Identify which cell holds the provided text, then report its [X, Y] central coordinate. 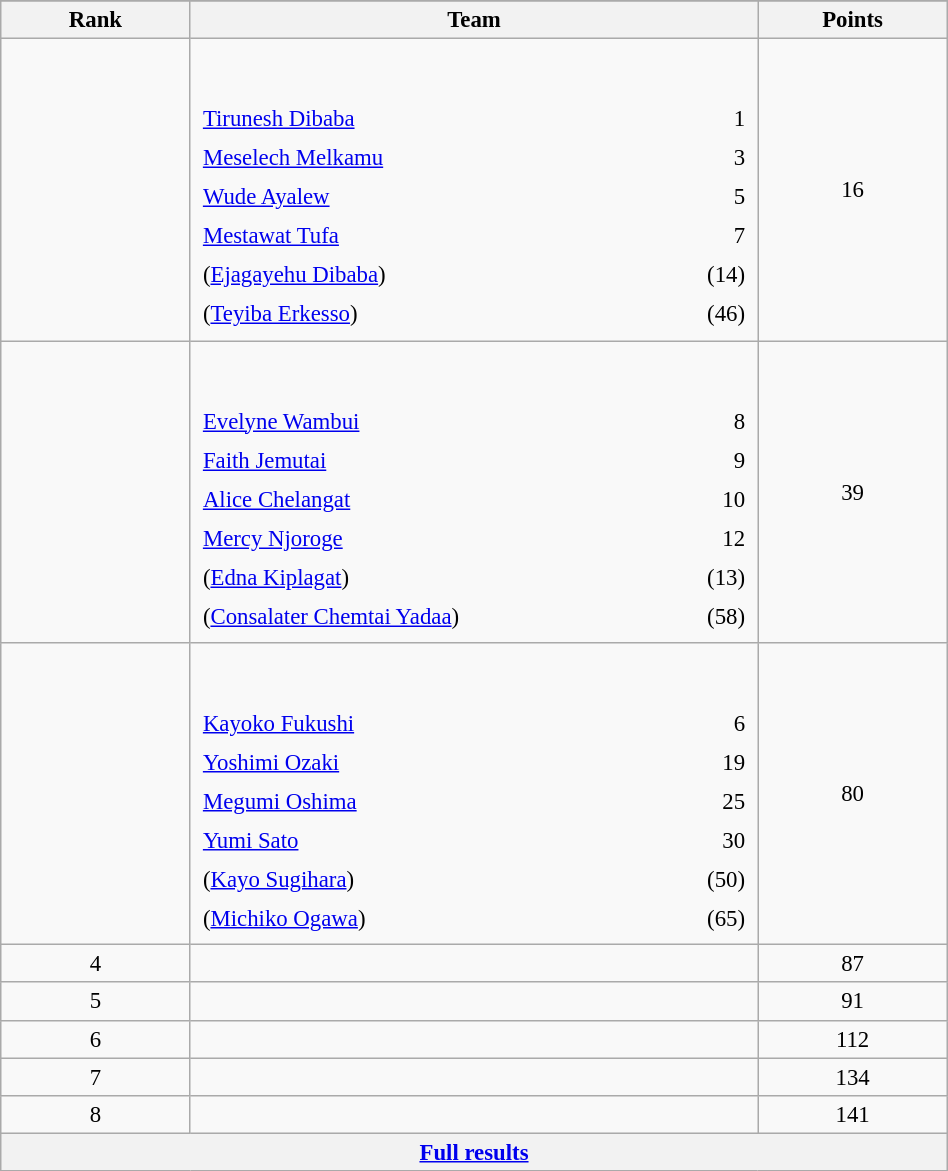
(Teyiba Erkesso) [418, 314]
Faith Jemutai [431, 460]
39 [852, 492]
16 [852, 190]
1 [696, 119]
12 [708, 538]
Yumi Sato [413, 840]
3 [696, 158]
(14) [696, 275]
Yoshimi Ozaki [413, 762]
Evelyne Wambui 8 Faith Jemutai 9 Alice Chelangat 10 Mercy Njoroge 12 (Edna Kiplagat) (13) (Consalater Chemtai Yadaa) (58) [474, 492]
(58) [708, 616]
Rank [96, 20]
(Michiko Ogawa) [413, 919]
25 [691, 801]
(Edna Kiplagat) [431, 577]
10 [708, 499]
Megumi Oshima [413, 801]
112 [852, 1039]
91 [852, 1002]
Kayoko Fukushi 6 Yoshimi Ozaki 19 Megumi Oshima 25 Yumi Sato 30 (Kayo Sugihara) (50) (Michiko Ogawa) (65) [474, 794]
141 [852, 1114]
Wude Ayalew [418, 197]
Tirunesh Dibaba 1 Meselech Melkamu 3 Wude Ayalew 5 Mestawat Tufa 7 (Ejagayehu Dibaba) (14) (Teyiba Erkesso) (46) [474, 190]
(65) [691, 919]
(46) [696, 314]
Mercy Njoroge [431, 538]
19 [691, 762]
Team [474, 20]
Alice Chelangat [431, 499]
4 [96, 964]
80 [852, 794]
(50) [691, 880]
(Consalater Chemtai Yadaa) [431, 616]
(Ejagayehu Dibaba) [418, 275]
Meselech Melkamu [418, 158]
(Kayo Sugihara) [413, 880]
Kayoko Fukushi [413, 723]
Evelyne Wambui [431, 421]
Mestawat Tufa [418, 236]
Points [852, 20]
134 [852, 1077]
30 [691, 840]
(13) [708, 577]
Full results [474, 1152]
Tirunesh Dibaba [418, 119]
9 [708, 460]
87 [852, 964]
